Detect which cell encompasses the target text, then output its [x, y] center coordinate. 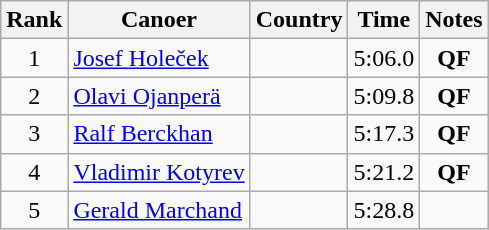
Gerald Marchand [159, 210]
Notes [454, 20]
1 [34, 58]
5:17.3 [384, 134]
3 [34, 134]
Rank [34, 20]
Country [299, 20]
Olavi Ojanperä [159, 96]
4 [34, 172]
Josef Holeček [159, 58]
Time [384, 20]
2 [34, 96]
5:21.2 [384, 172]
Ralf Berckhan [159, 134]
Vladimir Kotyrev [159, 172]
Canoer [159, 20]
5:06.0 [384, 58]
5 [34, 210]
5:09.8 [384, 96]
5:28.8 [384, 210]
